Scan for the cell matching the given text and deliver its [X, Y] coordinate at center. 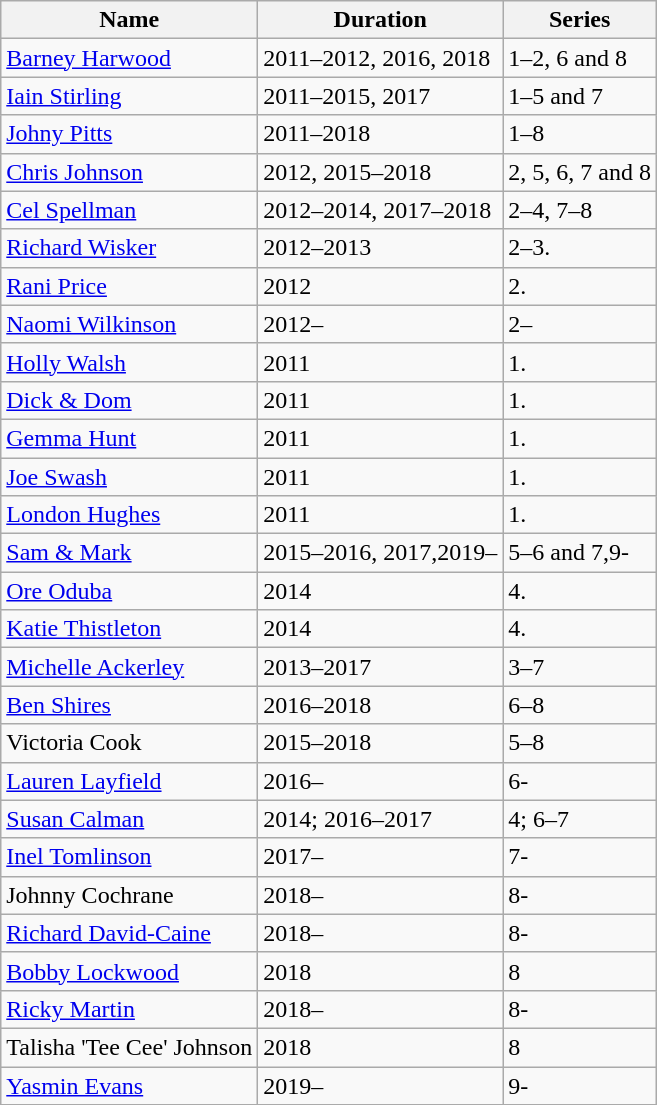
Gemma Hunt [130, 438]
Richard David-Caine [130, 933]
Ore Oduba [130, 591]
4; 6–7 [580, 819]
Katie Thistleton [130, 629]
Susan Calman [130, 819]
7- [580, 857]
London Hughes [130, 515]
Duration [380, 20]
Michelle Ackerley [130, 667]
2012–2014, 2017–2018 [380, 210]
Bobby Lockwood [130, 971]
Chris Johnson [130, 172]
2011–2018 [380, 134]
1–5 and 7 [580, 96]
Series [580, 20]
Inel Tomlinson [130, 857]
Rani Price [130, 286]
2019– [380, 1085]
Name [130, 20]
Naomi Wilkinson [130, 324]
2012 [380, 286]
2–3. [580, 248]
2012, 2015–2018 [380, 172]
Barney Harwood [130, 58]
Iain Stirling [130, 96]
Yasmin Evans [130, 1085]
6- [580, 781]
2012–2013 [380, 248]
2016–2018 [380, 705]
2017– [380, 857]
Holly Walsh [130, 362]
6–8 [580, 705]
1–2, 6 and 8 [580, 58]
2015–2018 [380, 743]
2– [580, 324]
Talisha 'Tee Cee' Johnson [130, 1047]
2. [580, 286]
Ricky Martin [130, 1009]
3–7 [580, 667]
2011–2012, 2016, 2018 [380, 58]
2014; 2016–2017 [380, 819]
2–4, 7–8 [580, 210]
2016– [380, 781]
Victoria Cook [130, 743]
Sam & Mark [130, 553]
5–8 [580, 743]
Lauren Layfield [130, 781]
2011–2015, 2017 [380, 96]
2015–2016, 2017,2019– [380, 553]
Joe Swash [130, 477]
Richard Wisker [130, 248]
1–8 [580, 134]
Dick & Dom [130, 400]
2012– [380, 324]
Ben Shires [130, 705]
9- [580, 1085]
Johny Pitts [130, 134]
5–6 and 7,9- [580, 553]
Johnny Cochrane [130, 895]
Cel Spellman [130, 210]
2013–2017 [380, 667]
2, 5, 6, 7 and 8 [580, 172]
